Search for the cell housing the specified text and yield its (X, Y) center coordinate. 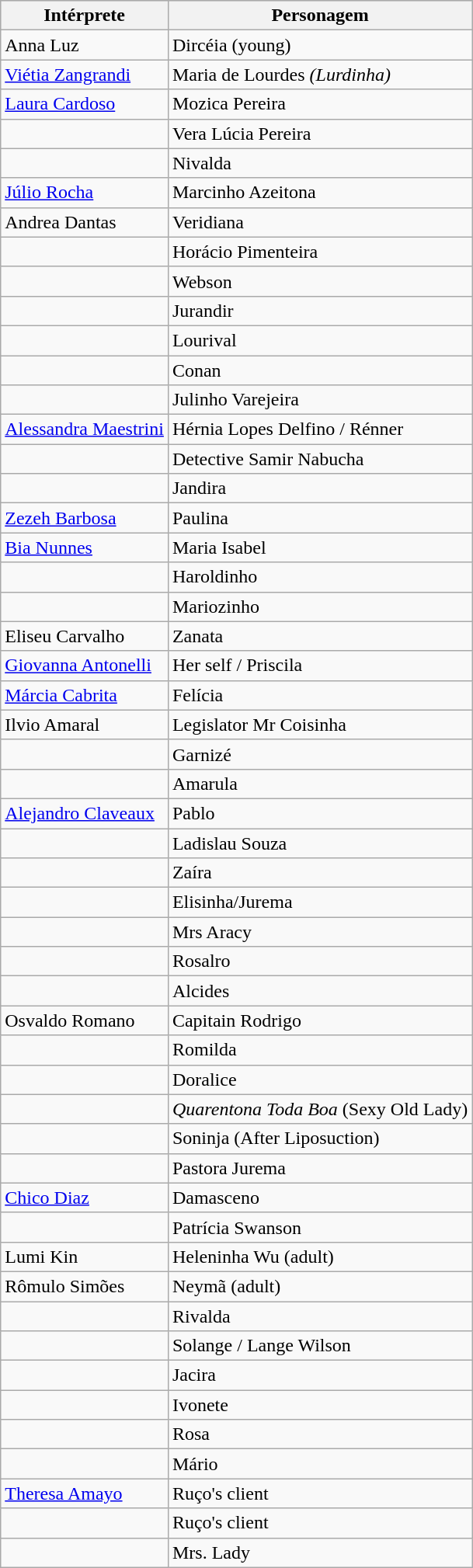
Giovanna Antonelli (85, 666)
Eliseu Carvalho (85, 636)
Horácio Pimenteira (320, 252)
Legislator Mr Coisinha (320, 725)
Chico Diaz (85, 1198)
Viétia Zangrandi (85, 75)
Jacira (320, 1375)
Lumi Kin (85, 1257)
Webson (320, 281)
Amarula (320, 784)
Rosa (320, 1434)
Zezeh Barbosa (85, 518)
Alejandro Claveaux (85, 813)
Mozica Pereira (320, 104)
Her self / Priscila (320, 666)
Júlio Rocha (85, 193)
Mário (320, 1464)
Quarentona Toda Boa (Sexy Old Lady) (320, 1109)
Dircéia (young) (320, 45)
Alcides (320, 991)
Veridiana (320, 222)
Patrícia Swanson (320, 1227)
Márcia Cabrita (85, 695)
Intérprete (85, 16)
Vera Lúcia Pereira (320, 134)
Andrea Dantas (85, 222)
Neymã (adult) (320, 1286)
Conan (320, 370)
Garnizé (320, 754)
Doralice (320, 1080)
Capitain Rodrigo (320, 1020)
Anna Luz (85, 45)
Felícia (320, 695)
Haroldinho (320, 577)
Marcinho Azeitona (320, 193)
Hérnia Lopes Delfino / Rénner (320, 429)
Jurandir (320, 311)
Theresa Amayo (85, 1493)
Julinho Varejeira (320, 400)
Mariozinho (320, 607)
Ivonete (320, 1405)
Lourival (320, 340)
Paulina (320, 518)
Rivalda (320, 1316)
Maria Isabel (320, 548)
Bia Nunnes (85, 548)
Maria de Lourdes (Lurdinha) (320, 75)
Zanata (320, 636)
Heleninha Wu (adult) (320, 1257)
Nivalda (320, 163)
Osvaldo Romano (85, 1020)
Alessandra Maestrini (85, 429)
Pablo (320, 813)
Damasceno (320, 1198)
Laura Cardoso (85, 104)
Zaíra (320, 873)
Romilda (320, 1050)
Personagem (320, 16)
Mrs. Lady (320, 1552)
Ilvio Amaral (85, 725)
Solange / Lange Wilson (320, 1346)
Rômulo Simões (85, 1286)
Elisinha/Jurema (320, 902)
Pastora Jurema (320, 1168)
Jandira (320, 488)
Mrs Aracy (320, 932)
Detective Samir Nabucha (320, 459)
Soninja (After Liposuction) (320, 1139)
Ladislau Souza (320, 843)
Rosalro (320, 961)
